Find where the given text appears and provide that cell's center as [X, Y] coordinate. 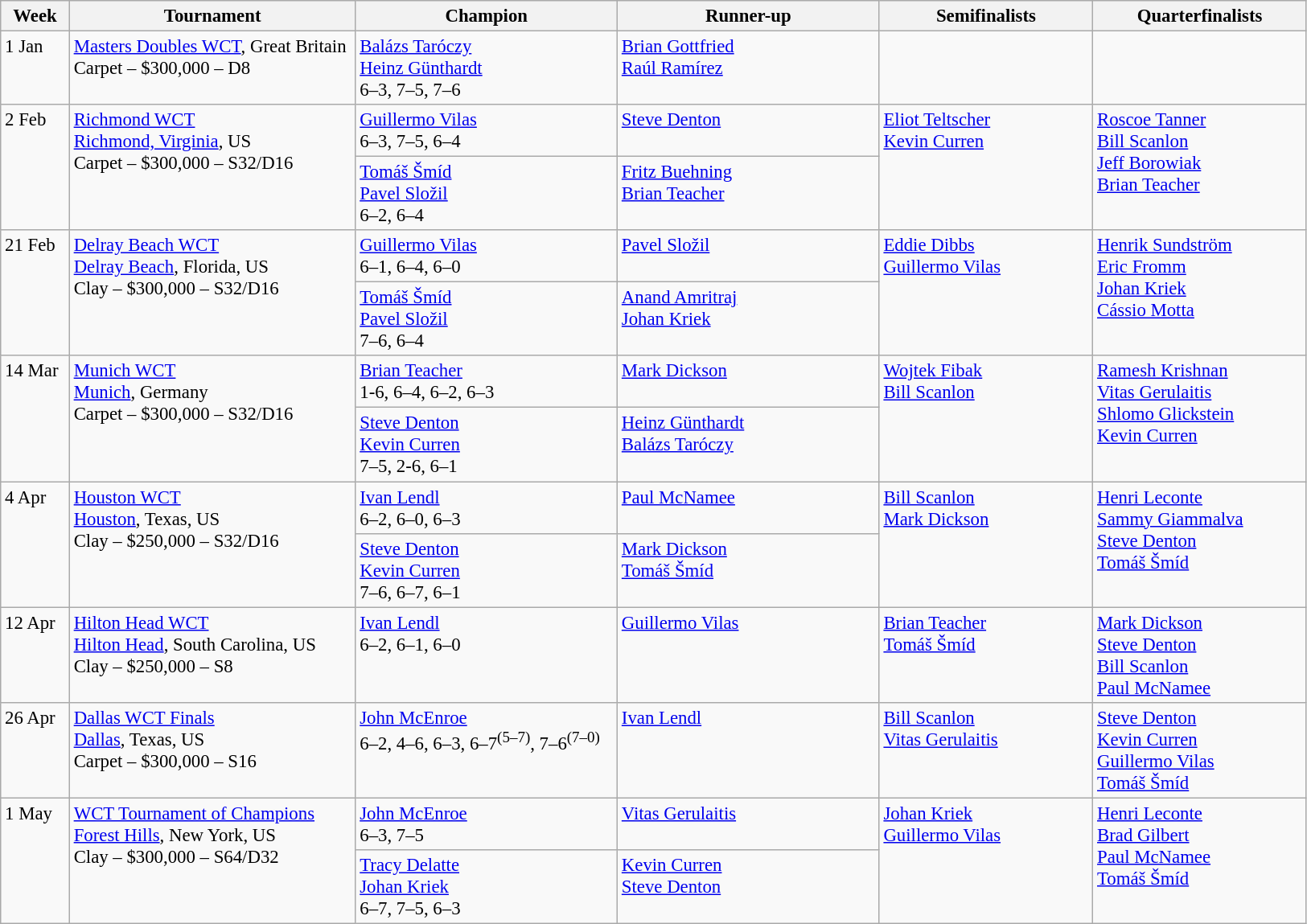
12 Apr [35, 655]
Delray Beach WCT Delray Beach, Florida, US Clay – $300,000 – S32/D16 [212, 293]
Steve Denton Kevin Curren 7–5, 2-6, 6–1 [487, 445]
Mark Dickson [749, 381]
Vitas Gerulaitis [749, 823]
Kevin Curren Steve Denton [749, 887]
Eliot Teltscher Kevin Curren [986, 167]
Balázs Taróczy Heinz Günthardt 6–3, 7–5, 7–6 [487, 68]
Champion [487, 16]
26 Apr [35, 749]
Johan Kriek Guillermo Vilas [986, 860]
Masters Doubles WCT, Great Britain Carpet – $300,000 – D8 [212, 68]
Fritz Buehning Brian Teacher [749, 194]
21 Feb [35, 293]
John McEnroe 6–2, 4–6, 6–3, 6–7(5–7), 7–6(7–0) [487, 749]
1 Jan [35, 68]
Ramesh Krishnan Vitas Gerulaitis Shlomo Glickstein Kevin Curren [1200, 418]
Tomáš Šmíd Pavel Složil 6–2, 6–4 [487, 194]
Henrik Sundström Eric Fromm Johan Kriek Cássio Motta [1200, 293]
4 Apr [35, 544]
Richmond WCT Richmond, Virginia, US Carpet – $300,000 – S32/D16 [212, 167]
Steve Denton Kevin Curren 7–6, 6–7, 6–1 [487, 570]
Brian Teacher Tomáš Šmíd [986, 655]
Henri Leconte Sammy Giammalva Steve Denton Tomáš Šmíd [1200, 544]
Guillermo Vilas 6–3, 7–5, 6–4 [487, 130]
Guillermo Vilas [749, 655]
Steve Denton Kevin Curren Guillermo Vilas Tomáš Šmíd [1200, 749]
Eddie Dibbs Guillermo Vilas [986, 293]
Henri Leconte Brad Gilbert Paul McNamee Tomáš Šmíd [1200, 860]
2 Feb [35, 167]
Paul McNamee [749, 508]
Runner-up [749, 16]
Brian Gottfried Raúl Ramírez [749, 68]
Bill Scanlon Vitas Gerulaitis [986, 749]
Ivan Lendl 6–2, 6–1, 6–0 [487, 655]
Semifinalists [986, 16]
Roscoe Tanner Bill Scanlon Jeff Borowiak Brian Teacher [1200, 167]
Mark Dickson Steve Denton Bill Scanlon Paul McNamee [1200, 655]
WCT Tournament of Champions Forest Hills, New York, US Clay – $300,000 – S64/D32 [212, 860]
Pavel Složil [749, 256]
Mark Dickson Tomáš Šmíd [749, 570]
Heinz Günthardt Balázs Taróczy [749, 445]
14 Mar [35, 418]
Tournament [212, 16]
Quarterfinalists [1200, 16]
Guillermo Vilas 6–1, 6–4, 6–0 [487, 256]
Anand Amritraj Johan Kriek [749, 319]
1 May [35, 860]
Brian Teacher 1-6, 6–4, 6–2, 6–3 [487, 381]
Wojtek Fibak Bill Scanlon [986, 418]
Munich WCT Munich, Germany Carpet – $300,000 – S32/D16 [212, 418]
Steve Denton [749, 130]
Houston WCT Houston, Texas, US Clay – $250,000 – S32/D16 [212, 544]
Hilton Head WCT Hilton Head, South Carolina, US Clay – $250,000 – S8 [212, 655]
Week [35, 16]
Tomáš Šmíd Pavel Složil 7–6, 6–4 [487, 319]
Ivan Lendl 6–2, 6–0, 6–3 [487, 508]
John McEnroe 6–3, 7–5 [487, 823]
Bill Scanlon Mark Dickson [986, 544]
Ivan Lendl [749, 749]
Tracy Delatte Johan Kriek 6–7, 7–5, 6–3 [487, 887]
Dallas WCT Finals Dallas, Texas, US Carpet – $300,000 – S16 [212, 749]
